From the cell containing the given text, extract its center point as (X, Y) coordinate. 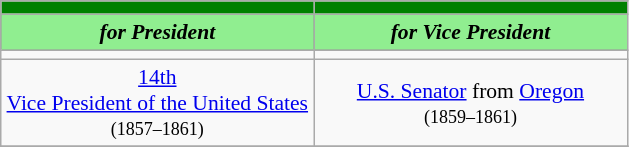
14thVice President of the United States(1857–1861) (158, 104)
for Vice President (470, 32)
U.S. Senator from Oregon(1859–1861) (470, 104)
for President (158, 32)
